Provide the [X, Y] coordinate of the cell's center where the given text is located.  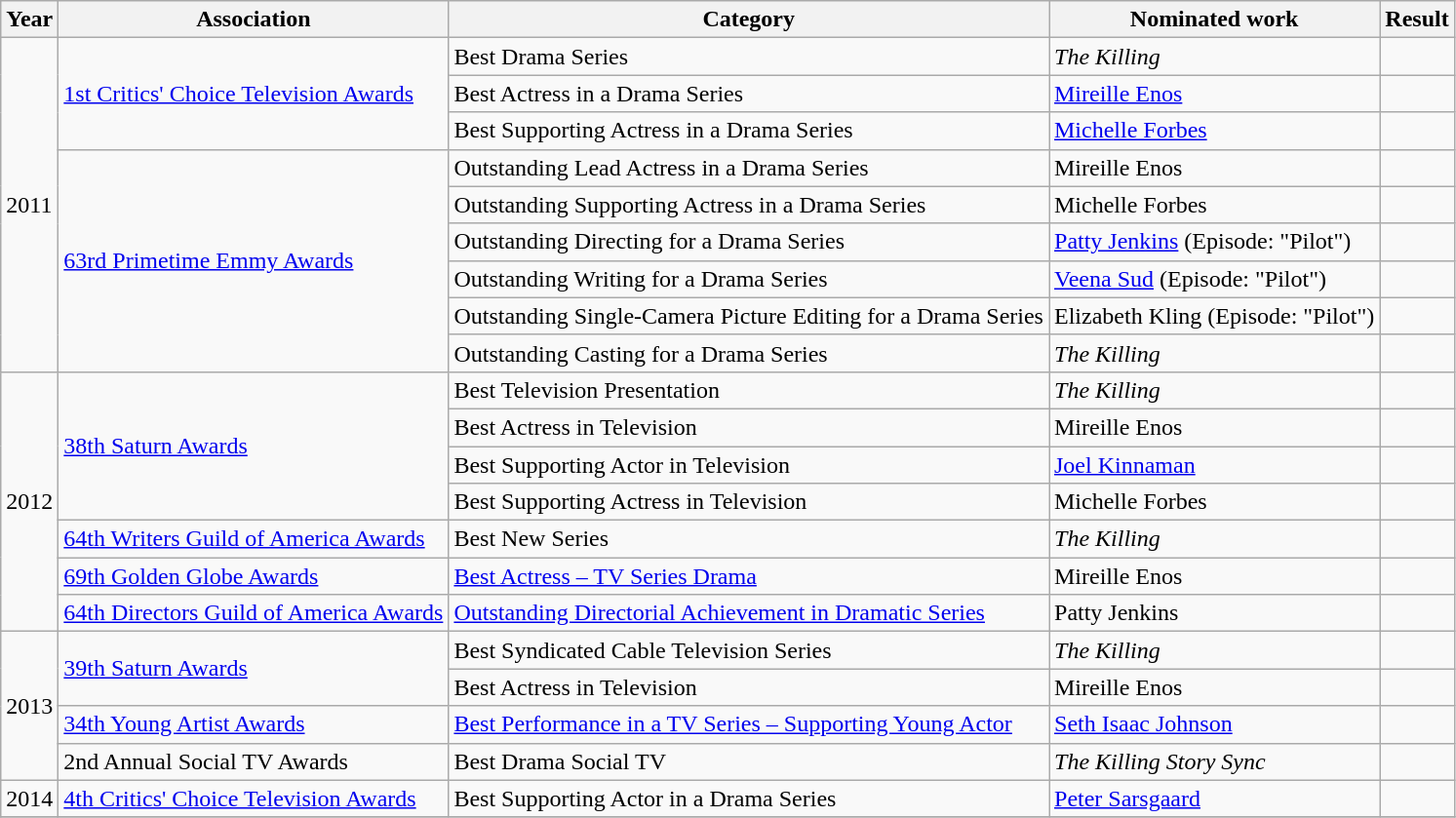
Elizabeth Kling (Episode: "Pilot") [1215, 316]
39th Saturn Awards [254, 669]
Best New Series [749, 539]
Outstanding Single-Camera Picture Editing for a Drama Series [749, 316]
2014 [29, 799]
Veena Sud (Episode: "Pilot") [1215, 279]
2nd Annual Social TV Awards [254, 761]
69th Golden Globe Awards [254, 576]
Joel Kinnaman [1215, 465]
Year [29, 19]
34th Young Artist Awards [254, 724]
Outstanding Directing for a Drama Series [749, 242]
Seth Isaac Johnson [1215, 724]
64th Writers Guild of America Awards [254, 539]
Outstanding Casting for a Drama Series [749, 353]
Best Television Presentation [749, 390]
Best Drama Social TV [749, 761]
Best Syndicated Cable Television Series [749, 650]
Patty Jenkins (Episode: "Pilot") [1215, 242]
Patty Jenkins [1215, 613]
Best Supporting Actor in a Drama Series [749, 799]
Outstanding Writing for a Drama Series [749, 279]
Best Actress in a Drama Series [749, 94]
2011 [29, 205]
Result [1417, 19]
Outstanding Supporting Actress in a Drama Series [749, 205]
2013 [29, 706]
Best Drama Series [749, 57]
64th Directors Guild of America Awards [254, 613]
2012 [29, 501]
Category [749, 19]
63rd Primetime Emmy Awards [254, 260]
Outstanding Lead Actress in a Drama Series [749, 168]
The Killing Story Sync [1215, 761]
Outstanding Directorial Achievement in Dramatic Series [749, 613]
1st Critics' Choice Television Awards [254, 94]
Best Performance in a TV Series – Supporting Young Actor [749, 724]
38th Saturn Awards [254, 446]
Best Supporting Actor in Television [749, 465]
Best Supporting Actress in a Drama Series [749, 131]
Nominated work [1215, 19]
Peter Sarsgaard [1215, 799]
Best Supporting Actress in Television [749, 502]
Association [254, 19]
4th Critics' Choice Television Awards [254, 799]
Best Actress – TV Series Drama [749, 576]
